From the cell containing the given text, extract its center point as [X, Y] coordinate. 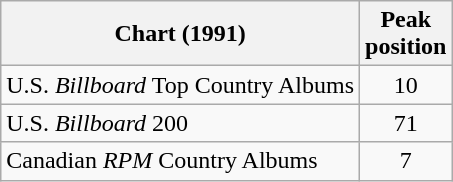
U.S. Billboard 200 [180, 123]
10 [406, 85]
71 [406, 123]
7 [406, 161]
Chart (1991) [180, 34]
Canadian RPM Country Albums [180, 161]
Peakposition [406, 34]
U.S. Billboard Top Country Albums [180, 85]
